Extract the [X, Y] coordinate from the center of the cell holding the provided text.  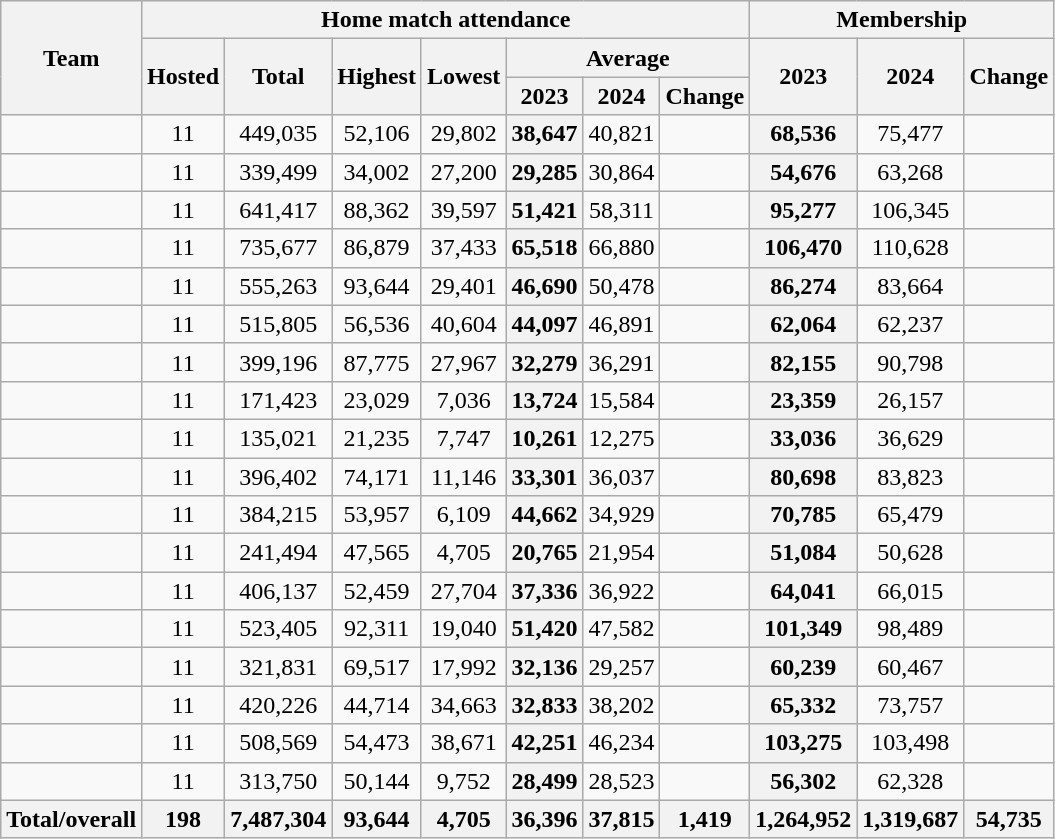
86,274 [804, 286]
44,097 [544, 324]
50,628 [910, 553]
80,698 [804, 477]
1,264,952 [804, 819]
90,798 [910, 362]
60,239 [804, 667]
27,200 [463, 172]
15,584 [622, 400]
17,992 [463, 667]
12,275 [622, 438]
87,775 [377, 362]
39,597 [463, 210]
32,833 [544, 705]
1,419 [705, 819]
101,349 [804, 629]
13,724 [544, 400]
21,954 [622, 553]
28,523 [622, 781]
106,345 [910, 210]
30,864 [622, 172]
23,029 [377, 400]
46,891 [622, 324]
29,285 [544, 172]
42,251 [544, 743]
641,417 [278, 210]
21,235 [377, 438]
54,473 [377, 743]
92,311 [377, 629]
171,423 [278, 400]
47,565 [377, 553]
Membership [902, 20]
52,106 [377, 134]
44,714 [377, 705]
83,664 [910, 286]
51,421 [544, 210]
83,823 [910, 477]
53,957 [377, 515]
56,302 [804, 781]
46,690 [544, 286]
313,750 [278, 781]
38,202 [622, 705]
34,929 [622, 515]
34,002 [377, 172]
36,396 [544, 819]
47,582 [622, 629]
36,037 [622, 477]
68,536 [804, 134]
56,536 [377, 324]
52,459 [377, 591]
Home match attendance [446, 20]
Team [72, 58]
74,171 [377, 477]
396,402 [278, 477]
51,084 [804, 553]
29,257 [622, 667]
58,311 [622, 210]
62,237 [910, 324]
241,494 [278, 553]
106,470 [804, 248]
64,041 [804, 591]
36,922 [622, 591]
37,336 [544, 591]
9,752 [463, 781]
555,263 [278, 286]
19,040 [463, 629]
38,671 [463, 743]
37,433 [463, 248]
20,765 [544, 553]
7,747 [463, 438]
135,021 [278, 438]
32,136 [544, 667]
103,498 [910, 743]
7,036 [463, 400]
51,420 [544, 629]
50,144 [377, 781]
40,821 [622, 134]
384,215 [278, 515]
508,569 [278, 743]
34,663 [463, 705]
38,647 [544, 134]
62,064 [804, 324]
75,477 [910, 134]
65,518 [544, 248]
399,196 [278, 362]
50,478 [622, 286]
515,805 [278, 324]
523,405 [278, 629]
69,517 [377, 667]
23,359 [804, 400]
449,035 [278, 134]
29,802 [463, 134]
36,629 [910, 438]
1,319,687 [910, 819]
27,704 [463, 591]
44,662 [544, 515]
86,879 [377, 248]
66,015 [910, 591]
Highest [377, 77]
420,226 [278, 705]
7,487,304 [278, 819]
339,499 [278, 172]
65,479 [910, 515]
95,277 [804, 210]
Total/overall [72, 819]
40,604 [463, 324]
54,735 [1009, 819]
Total [278, 77]
60,467 [910, 667]
Average [628, 58]
10,261 [544, 438]
88,362 [377, 210]
63,268 [910, 172]
11,146 [463, 477]
103,275 [804, 743]
62,328 [910, 781]
321,831 [278, 667]
33,036 [804, 438]
33,301 [544, 477]
735,677 [278, 248]
70,785 [804, 515]
65,332 [804, 705]
28,499 [544, 781]
Lowest [463, 77]
73,757 [910, 705]
29,401 [463, 286]
110,628 [910, 248]
27,967 [463, 362]
36,291 [622, 362]
82,155 [804, 362]
6,109 [463, 515]
26,157 [910, 400]
46,234 [622, 743]
54,676 [804, 172]
406,137 [278, 591]
Hosted [184, 77]
198 [184, 819]
66,880 [622, 248]
32,279 [544, 362]
98,489 [910, 629]
37,815 [622, 819]
